Return [x, y] of the center of cell containing provided text 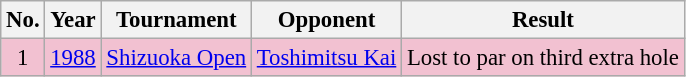
Result [544, 20]
Shizuoka Open [176, 58]
1 [23, 58]
No. [23, 20]
Tournament [176, 20]
Opponent [326, 20]
Toshimitsu Kai [326, 58]
1988 [73, 58]
Lost to par on third extra hole [544, 58]
Year [73, 20]
